Scan for the cell matching the given text and deliver its [x, y] coordinate at center. 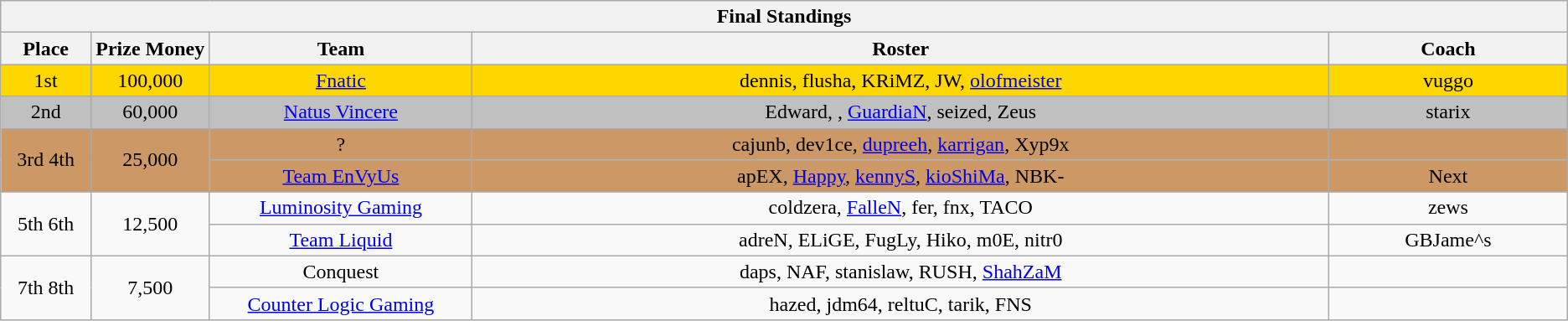
Natus Vincere [341, 112]
daps, NAF, stanislaw, RUSH, ShahZaM [901, 272]
3rd 4th [46, 160]
dennis, flusha, KRiMZ, JW, olofmeister [901, 80]
vuggo [1449, 80]
Team EnVyUs [341, 176]
Coach [1449, 49]
7,500 [151, 287]
Counter Logic Gaming [341, 303]
Prize Money [151, 49]
Final Standings [784, 17]
60,000 [151, 112]
cajunb, dev1ce, dupreeh, karrigan, Xyp9x [901, 144]
hazed, jdm64, reltuC, tarik, FNS [901, 303]
5th 6th [46, 224]
apEX, Happy, kennyS, kioShiMa, NBK- [901, 176]
GBJame^s [1449, 240]
Next [1449, 176]
Luminosity Gaming [341, 208]
1st [46, 80]
100,000 [151, 80]
starix [1449, 112]
Team Liquid [341, 240]
7th 8th [46, 287]
12,500 [151, 224]
zews [1449, 208]
Fnatic [341, 80]
Team [341, 49]
Edward, , GuardiaN, seized, Zeus [901, 112]
coldzera, FalleN, fer, fnx, TACO [901, 208]
2nd [46, 112]
? [341, 144]
Roster [901, 49]
25,000 [151, 160]
Conquest [341, 272]
adreN, ELiGE, FugLy, Hiko, m0E, nitr0 [901, 240]
Place [46, 49]
